Extract the [X, Y] coordinate from the center of the cell holding the provided text.  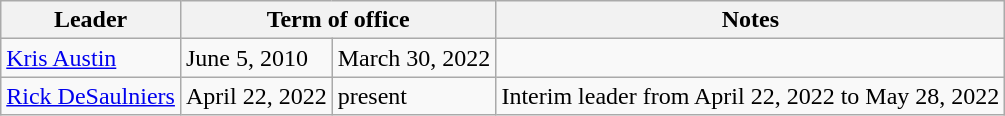
Rick DeSaulniers [91, 96]
Notes [750, 20]
present [414, 96]
Interim leader from April 22, 2022 to May 28, 2022 [750, 96]
June 5, 2010 [256, 58]
March 30, 2022 [414, 58]
April 22, 2022 [256, 96]
Term of office [338, 20]
Leader [91, 20]
Kris Austin [91, 58]
